Capture the cell that displays the provided text and extract its [X, Y] central coordinate. 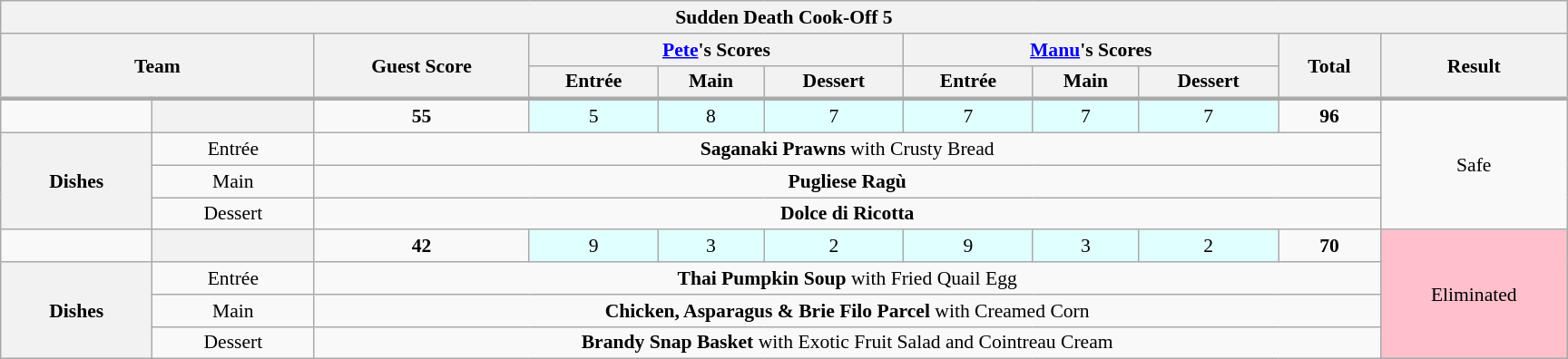
55 [421, 116]
8 [710, 116]
Guest Score [421, 67]
96 [1330, 116]
Sudden Death Cook-Off 5 [784, 17]
Dolce di Ricotta [848, 214]
Team [158, 67]
Thai Pumpkin Soup with Fried Quail Egg [848, 278]
Result [1474, 67]
Pugliese Ragù [848, 181]
Eliminated [1474, 295]
5 [593, 116]
Safe [1474, 165]
Saganaki Prawns with Crusty Bread [848, 150]
Pete's Scores [717, 50]
42 [421, 247]
Brandy Snap Basket with Exotic Fruit Salad and Cointreau Cream [848, 343]
70 [1330, 247]
Manu's Scores [1091, 50]
Chicken, Asparagus & Brie Filo Parcel with Creamed Corn [848, 311]
Total [1330, 67]
